Output the (x, y) coordinate of the center of the cell containing the given text.  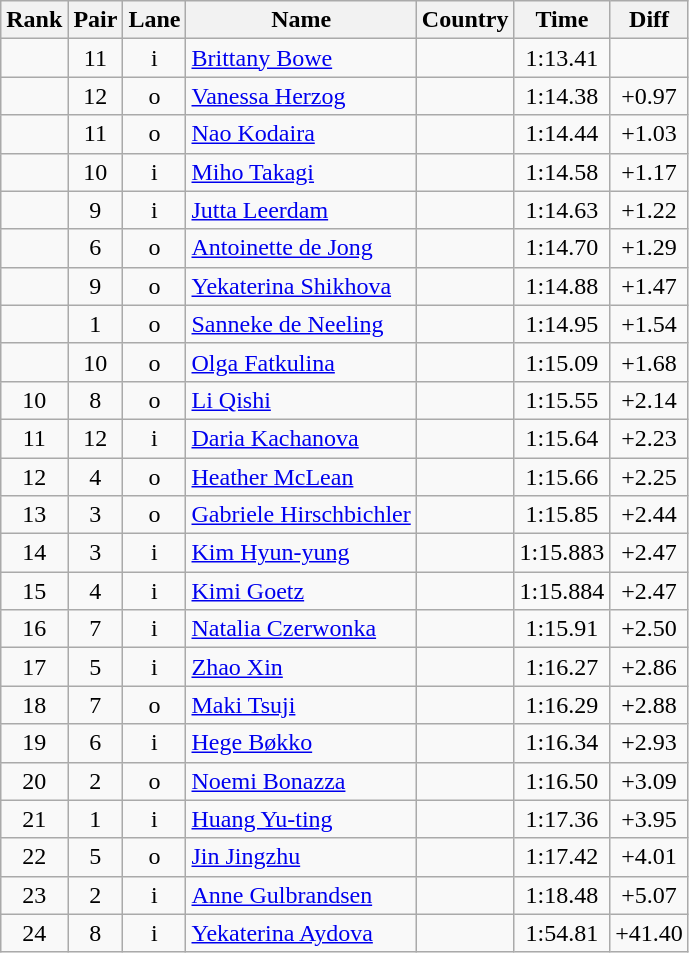
Vanessa Herzog (301, 96)
+1.22 (650, 210)
Hege Bøkko (301, 743)
+0.97 (650, 96)
Antoinette de Jong (301, 248)
Rank (34, 20)
13 (34, 515)
1:15.66 (562, 477)
1:18.48 (562, 895)
1:17.42 (562, 857)
+2.88 (650, 705)
1:14.70 (562, 248)
Olga Fatkulina (301, 362)
+3.09 (650, 781)
+1.17 (650, 172)
1:15.64 (562, 438)
Diff (650, 20)
1:15.55 (562, 400)
1:14.63 (562, 210)
1:13.41 (562, 58)
1:16.27 (562, 667)
16 (34, 629)
Heather McLean (301, 477)
Nao Kodaira (301, 134)
1:15.09 (562, 362)
+1.54 (650, 324)
Pair (96, 20)
Lane (154, 20)
Kim Hyun-yung (301, 553)
1:14.95 (562, 324)
20 (34, 781)
1:15.91 (562, 629)
1:14.88 (562, 286)
1:14.44 (562, 134)
Gabriele Hirschbichler (301, 515)
+1.29 (650, 248)
Anne Gulbrandsen (301, 895)
+2.44 (650, 515)
Noemi Bonazza (301, 781)
1:16.50 (562, 781)
+2.23 (650, 438)
19 (34, 743)
Sanneke de Neeling (301, 324)
+1.47 (650, 286)
1:15.85 (562, 515)
+2.86 (650, 667)
Time (562, 20)
+4.01 (650, 857)
Maki Tsuji (301, 705)
+2.93 (650, 743)
+41.40 (650, 933)
Jutta Leerdam (301, 210)
Miho Takagi (301, 172)
18 (34, 705)
17 (34, 667)
21 (34, 819)
Kimi Goetz (301, 591)
1:15.883 (562, 553)
15 (34, 591)
1:16.34 (562, 743)
1:14.38 (562, 96)
Daria Kachanova (301, 438)
1:17.36 (562, 819)
+2.14 (650, 400)
22 (34, 857)
+1.68 (650, 362)
1:15.884 (562, 591)
Yekaterina Aydova (301, 933)
14 (34, 553)
23 (34, 895)
24 (34, 933)
+2.50 (650, 629)
+5.07 (650, 895)
Yekaterina Shikhova (301, 286)
+3.95 (650, 819)
Jin Jingzhu (301, 857)
Li Qishi (301, 400)
Brittany Bowe (301, 58)
Natalia Czerwonka (301, 629)
1:16.29 (562, 705)
Zhao Xin (301, 667)
1:14.58 (562, 172)
+1.03 (650, 134)
Name (301, 20)
1:54.81 (562, 933)
Huang Yu-ting (301, 819)
+2.25 (650, 477)
Country (465, 20)
